Capture the cell that displays the provided text and extract its [X, Y] central coordinate. 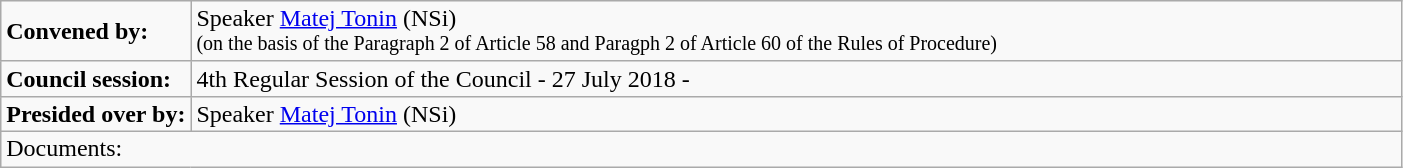
Speaker Matej Tonin (NSi) [796, 114]
4th Regular Session of the Council - 27 July 2018 - [796, 78]
Council session: [96, 78]
Presided over by: [96, 114]
Speaker Matej Tonin (NSi)(on the basis of the Paragraph 2 of Article 58 and Paragph 2 of Article 60 of the Rules of Procedure) [796, 32]
Documents: [702, 148]
Convened by: [96, 32]
